Identify which cell holds the provided text, then report its [x, y] central coordinate. 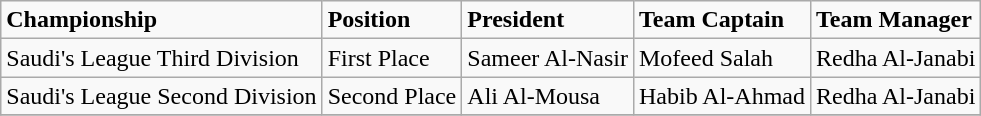
Mofeed Salah [722, 58]
Championship [162, 20]
Saudi's League Third Division [162, 58]
Sameer Al-Nasir [548, 58]
Team Captain [722, 20]
Ali Al-Mousa [548, 96]
Saudi's League Second Division [162, 96]
First Place [392, 58]
Second Place [392, 96]
Team Manager [896, 20]
Habib Al-Ahmad [722, 96]
Position [392, 20]
President [548, 20]
